Return the (X, Y) coordinate for the center point of the cell that contains the specified text.  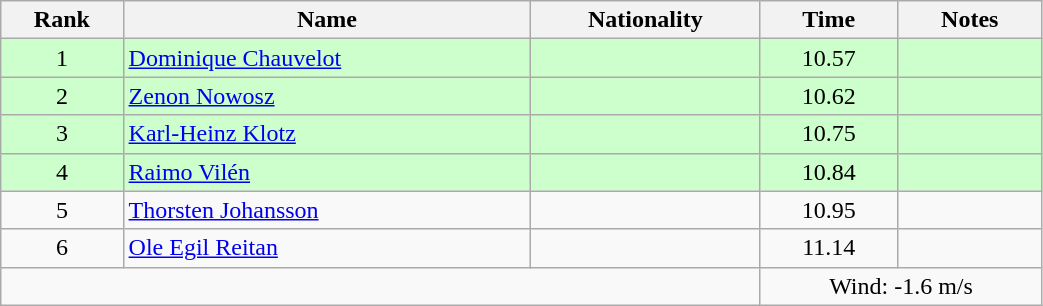
Ole Egil Reitan (327, 248)
5 (62, 210)
3 (62, 134)
Karl-Heinz Klotz (327, 134)
Name (327, 20)
Zenon Nowosz (327, 96)
1 (62, 58)
10.62 (828, 96)
10.75 (828, 134)
Nationality (646, 20)
Dominique Chauvelot (327, 58)
Time (828, 20)
10.95 (828, 210)
Rank (62, 20)
Thorsten Johansson (327, 210)
10.84 (828, 172)
Wind: -1.6 m/s (901, 286)
Notes (970, 20)
6 (62, 248)
2 (62, 96)
4 (62, 172)
10.57 (828, 58)
Raimo Vilén (327, 172)
11.14 (828, 248)
